For the text-containing cell, return its midpoint in [X, Y] coordinate format. 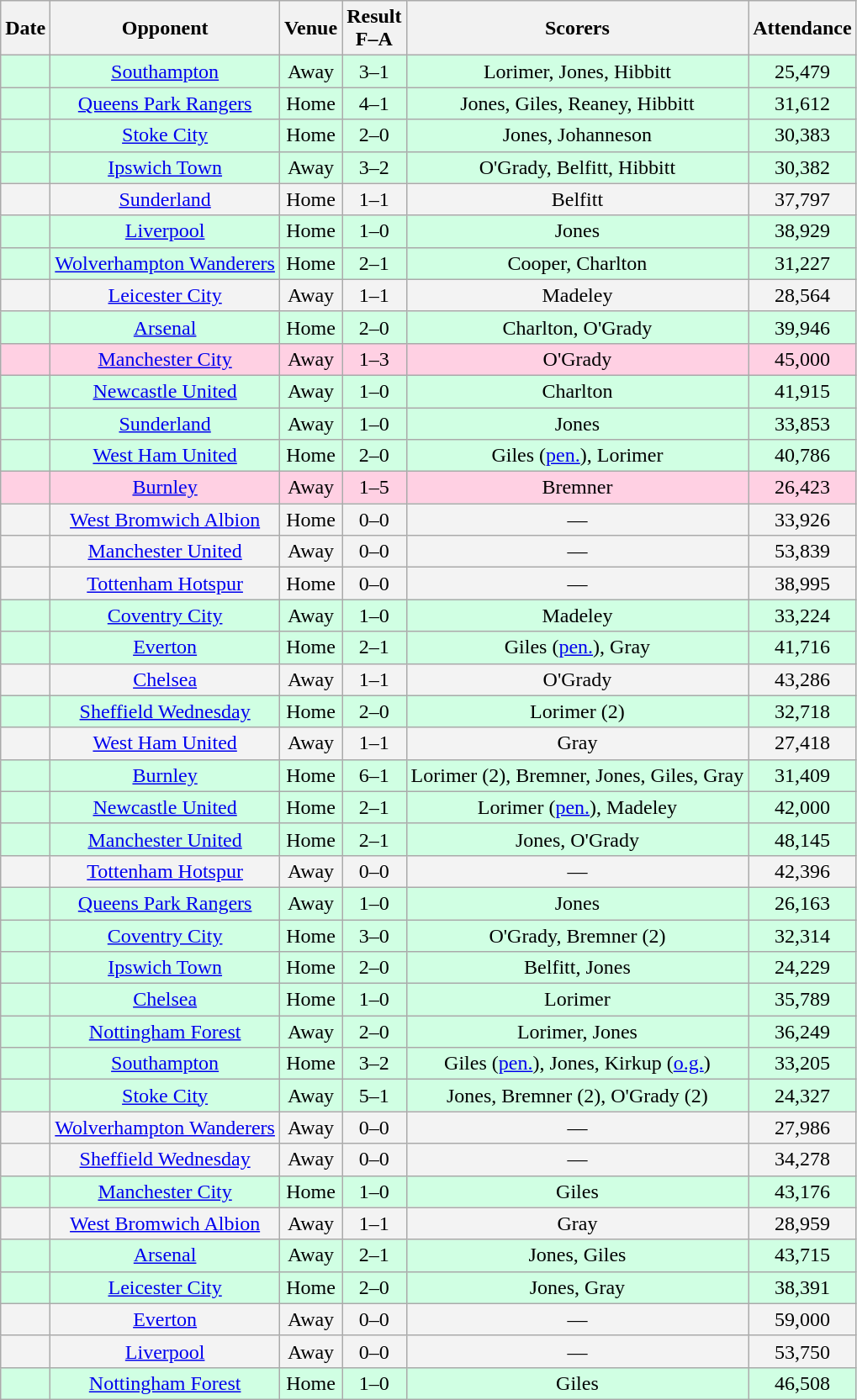
25,479 [802, 71]
48,145 [802, 839]
43,286 [802, 679]
42,000 [802, 807]
59,000 [802, 1319]
Lorimer (pen.), Madeley [577, 807]
Opponent [165, 29]
38,995 [802, 584]
Venue [310, 29]
3–1 [374, 71]
Attendance [802, 29]
Charlton [577, 391]
53,839 [802, 552]
27,418 [802, 743]
35,789 [802, 1000]
33,853 [802, 423]
Belfitt [577, 199]
Jones, Gray [577, 1287]
Bremner [577, 488]
Cooper, Charlton [577, 263]
30,382 [802, 167]
53,750 [802, 1351]
43,176 [802, 1191]
Lorimer (2), Bremner, Jones, Giles, Gray [577, 775]
27,986 [802, 1128]
41,716 [802, 647]
40,786 [802, 456]
34,278 [802, 1160]
Lorimer (2) [577, 711]
38,929 [802, 231]
32,314 [802, 936]
Jones, Giles [577, 1255]
37,797 [802, 199]
Charlton, O'Grady [577, 327]
36,249 [802, 1032]
31,409 [802, 775]
1–5 [374, 488]
3–0 [374, 936]
Belfitt, Jones [577, 968]
6–1 [374, 775]
Giles (pen.), Jones, Kirkup (o.g.) [577, 1064]
28,959 [802, 1223]
43,715 [802, 1255]
39,946 [802, 327]
4–1 [374, 103]
Jones, Giles, Reaney, Hibbitt [577, 103]
30,383 [802, 135]
33,926 [802, 520]
Lorimer, Jones, Hibbitt [577, 71]
Jones, Johanneson [577, 135]
45,000 [802, 359]
24,229 [802, 968]
Giles (pen.), Lorimer [577, 456]
42,396 [802, 871]
41,915 [802, 391]
31,612 [802, 103]
24,327 [802, 1096]
Jones, O'Grady [577, 839]
1–3 [374, 359]
33,205 [802, 1064]
Lorimer [577, 1000]
5–1 [374, 1096]
O'Grady, Belfitt, Hibbitt [577, 167]
Giles (pen.), Gray [577, 647]
26,423 [802, 488]
33,224 [802, 615]
26,163 [802, 903]
Date [25, 29]
46,508 [802, 1383]
38,391 [802, 1287]
Scorers [577, 29]
Jones, Bremner (2), O'Grady (2) [577, 1096]
31,227 [802, 263]
ResultF–A [374, 29]
32,718 [802, 711]
28,564 [802, 295]
Lorimer, Jones [577, 1032]
O'Grady, Bremner (2) [577, 936]
